Return the (X, Y) coordinate for the center point of the cell that contains the specified text.  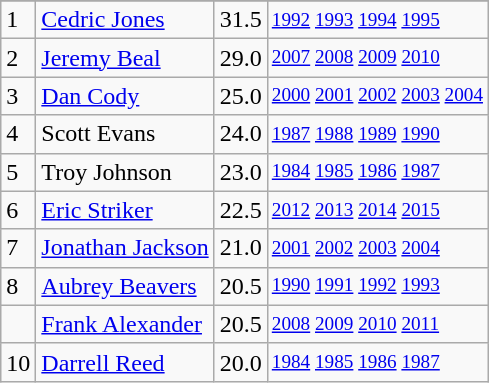
1990 1991 1992 1993 (377, 286)
Cedric Jones (125, 20)
23.0 (240, 172)
20.0 (240, 362)
29.0 (240, 58)
Darrell Reed (125, 362)
31.5 (240, 20)
6 (18, 210)
Scott Evans (125, 134)
Eric Striker (125, 210)
1987 1988 1989 1990 (377, 134)
Jonathan Jackson (125, 248)
2012 2013 2014 2015 (377, 210)
1 (18, 20)
8 (18, 286)
7 (18, 248)
Troy Johnson (125, 172)
2007 2008 2009 2010 (377, 58)
5 (18, 172)
Frank Alexander (125, 324)
Dan Cody (125, 96)
22.5 (240, 210)
Aubrey Beavers (125, 286)
1992 1993 1994 1995 (377, 20)
2008 2009 2010 2011 (377, 324)
25.0 (240, 96)
3 (18, 96)
24.0 (240, 134)
2001 2002 2003 2004 (377, 248)
Jeremy Beal (125, 58)
10 (18, 362)
4 (18, 134)
21.0 (240, 248)
2 (18, 58)
2000 2001 2002 2003 2004 (377, 96)
